Find where the given text appears and provide that cell's center as (x, y) coordinate. 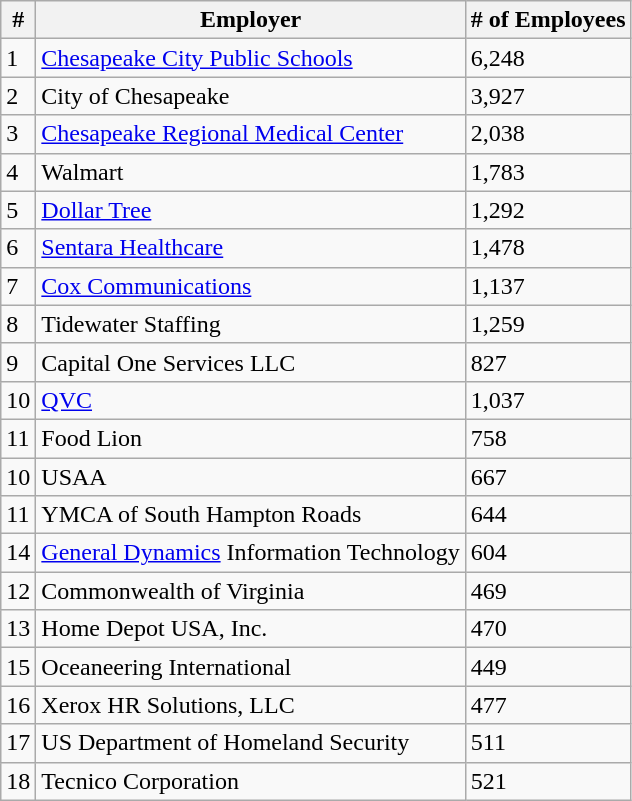
Home Depot USA, Inc. (250, 629)
2 (18, 96)
477 (548, 705)
Chesapeake Regional Medical Center (250, 134)
YMCA of South Hampton Roads (250, 515)
667 (548, 477)
7 (18, 286)
12 (18, 591)
# of Employees (548, 20)
General Dynamics Information Technology (250, 553)
17 (18, 743)
Xerox HR Solutions, LLC (250, 705)
1,037 (548, 400)
470 (548, 629)
9 (18, 362)
Chesapeake City Public Schools (250, 58)
Walmart (250, 172)
449 (548, 667)
Food Lion (250, 438)
1,137 (548, 286)
511 (548, 743)
QVC (250, 400)
644 (548, 515)
Commonwealth of Virginia (250, 591)
Capital One Services LLC (250, 362)
Oceaneering International (250, 667)
4 (18, 172)
# (18, 20)
Sentara Healthcare (250, 248)
1,478 (548, 248)
16 (18, 705)
827 (548, 362)
521 (548, 781)
1,783 (548, 172)
Tecnico Corporation (250, 781)
13 (18, 629)
Cox Communications (250, 286)
6 (18, 248)
604 (548, 553)
758 (548, 438)
Tidewater Staffing (250, 324)
1,292 (548, 210)
2,038 (548, 134)
Dollar Tree (250, 210)
15 (18, 667)
US Department of Homeland Security (250, 743)
City of Chesapeake (250, 96)
8 (18, 324)
3,927 (548, 96)
14 (18, 553)
USAA (250, 477)
1,259 (548, 324)
Employer (250, 20)
6,248 (548, 58)
5 (18, 210)
469 (548, 591)
1 (18, 58)
18 (18, 781)
3 (18, 134)
